From the cell containing the given text, extract its center point as [X, Y] coordinate. 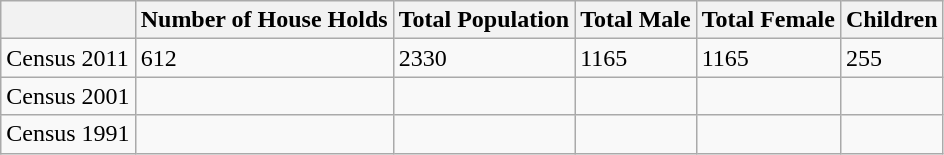
2330 [484, 58]
612 [264, 58]
Children [892, 20]
Total Population [484, 20]
Total Female [768, 20]
Census 2011 [68, 58]
Total Male [636, 20]
255 [892, 58]
Census 2001 [68, 96]
Number of House Holds [264, 20]
Census 1991 [68, 134]
